Scan for the cell matching the given text and deliver its (X, Y) coordinate at center. 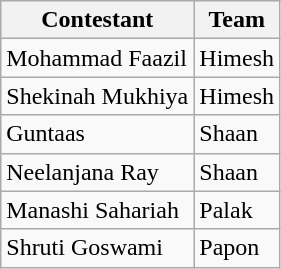
Palak (237, 210)
Neelanjana Ray (98, 172)
Manashi Sahariah (98, 210)
Contestant (98, 20)
Mohammad Faazil (98, 58)
Shekinah Mukhiya (98, 96)
Papon (237, 248)
Team (237, 20)
Guntaas (98, 134)
Shruti Goswami (98, 248)
